Pinpoint the cell where the given text exists, returning its [x, y] midpoint coordinate. 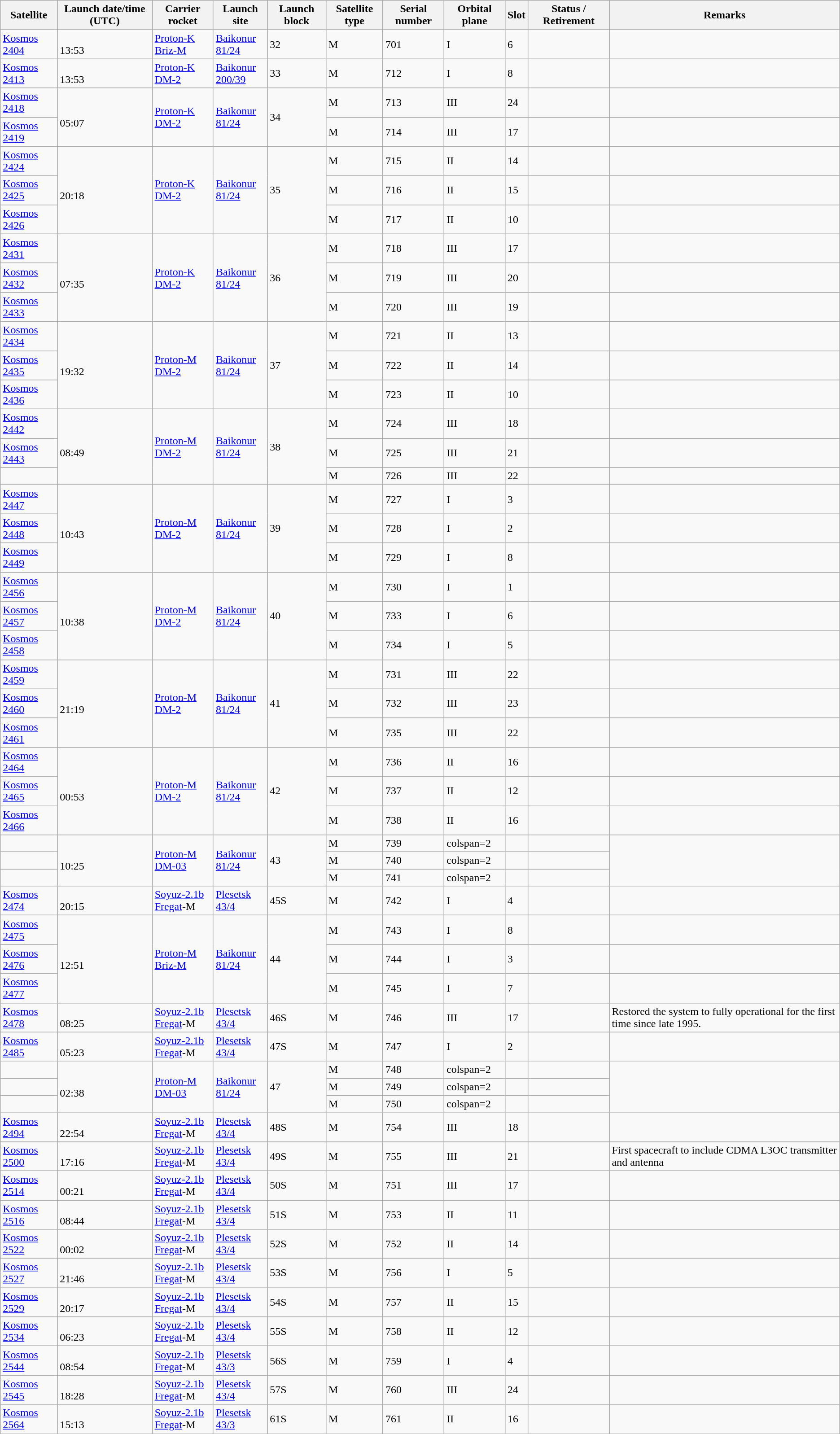
720 [413, 307]
15:13 [105, 1419]
1 [517, 587]
Kosmos 2431 [29, 249]
21:19 [105, 704]
759 [413, 1360]
Kosmos 2476 [29, 959]
08:49 [105, 447]
739 [413, 844]
Carrier rocket [183, 15]
Kosmos 2458 [29, 645]
Kosmos 2448 [29, 529]
Launch date/time (UTC) [105, 15]
Proton-M Briz-M [183, 959]
Kosmos 2545 [29, 1390]
746 [413, 1018]
716 [413, 190]
Kosmos 2534 [29, 1332]
Kosmos 2413 [29, 74]
55S [297, 1332]
39 [297, 529]
44 [297, 959]
08:44 [105, 1214]
Kosmos 2477 [29, 988]
Remarks [724, 15]
730 [413, 587]
05:23 [105, 1046]
54S [297, 1302]
10:38 [105, 616]
712 [413, 74]
Slot [517, 15]
751 [413, 1185]
Kosmos 2516 [29, 1214]
Kosmos 2424 [29, 161]
46S [297, 1018]
52S [297, 1244]
Kosmos 2425 [29, 190]
760 [413, 1390]
Kosmos 2418 [29, 102]
755 [413, 1156]
Kosmos 2485 [29, 1046]
713 [413, 102]
749 [413, 1087]
42 [297, 791]
Kosmos 2475 [29, 930]
741 [413, 878]
735 [413, 732]
Kosmos 2459 [29, 674]
718 [413, 249]
744 [413, 959]
Kosmos 2436 [29, 395]
45S [297, 901]
743 [413, 930]
20 [517, 277]
Kosmos 2449 [29, 557]
06:23 [105, 1332]
734 [413, 645]
724 [413, 424]
Orbital plane [475, 15]
02:38 [105, 1087]
753 [413, 1214]
Kosmos 2457 [29, 616]
33 [297, 74]
08:54 [105, 1360]
Launch block [297, 15]
Launch site [240, 15]
35 [297, 190]
13 [517, 336]
7 [517, 988]
38 [297, 447]
745 [413, 988]
19:32 [105, 365]
737 [413, 791]
736 [413, 762]
Kosmos 2474 [29, 901]
756 [413, 1273]
10:25 [105, 861]
34 [297, 117]
Kosmos 2514 [29, 1185]
754 [413, 1127]
723 [413, 395]
715 [413, 161]
00:02 [105, 1244]
50S [297, 1185]
53S [297, 1273]
731 [413, 674]
747 [413, 1046]
48S [297, 1127]
Status / Retirement [569, 15]
Kosmos 2456 [29, 587]
Kosmos 2464 [29, 762]
733 [413, 616]
740 [413, 861]
00:21 [105, 1185]
758 [413, 1332]
17:16 [105, 1156]
Kosmos 2465 [29, 791]
Kosmos 2478 [29, 1018]
Kosmos 2435 [29, 365]
Kosmos 2461 [29, 732]
47 [297, 1087]
07:35 [105, 277]
726 [413, 476]
19 [517, 307]
728 [413, 529]
721 [413, 336]
18:28 [105, 1390]
57S [297, 1390]
11 [517, 1214]
748 [413, 1070]
Kosmos 2466 [29, 820]
41 [297, 704]
Kosmos 2564 [29, 1419]
Kosmos 2442 [29, 424]
725 [413, 453]
08:25 [105, 1018]
43 [297, 861]
Kosmos 2544 [29, 1360]
757 [413, 1302]
Satellite [29, 15]
37 [297, 365]
Satellite type [354, 15]
714 [413, 132]
717 [413, 219]
719 [413, 277]
12:51 [105, 959]
32 [297, 44]
51S [297, 1214]
Kosmos 2500 [29, 1156]
761 [413, 1419]
Kosmos 2433 [29, 307]
Kosmos 2434 [29, 336]
Kosmos 2426 [29, 219]
61S [297, 1419]
Proton-K Briz-M [183, 44]
20:18 [105, 190]
Kosmos 2419 [29, 132]
10:43 [105, 529]
727 [413, 499]
20:15 [105, 901]
738 [413, 820]
05:07 [105, 117]
47S [297, 1046]
Baikonur 200/39 [240, 74]
36 [297, 277]
742 [413, 901]
00:53 [105, 791]
49S [297, 1156]
750 [413, 1104]
Kosmos 2460 [29, 704]
Kosmos 2443 [29, 453]
21:46 [105, 1273]
First spacecraft to include CDMA L3OC transmitter and antenna [724, 1156]
Kosmos 2404 [29, 44]
752 [413, 1244]
Serial number [413, 15]
Kosmos 2447 [29, 499]
701 [413, 44]
56S [297, 1360]
Kosmos 2522 [29, 1244]
20:17 [105, 1302]
40 [297, 616]
22:54 [105, 1127]
Restored the system to fully operational for the first time since late 1995. [724, 1018]
Kosmos 2527 [29, 1273]
Kosmos 2494 [29, 1127]
722 [413, 365]
23 [517, 704]
729 [413, 557]
Kosmos 2529 [29, 1302]
Kosmos 2432 [29, 277]
732 [413, 704]
